Search for the cell housing the specified text and yield its [X, Y] center coordinate. 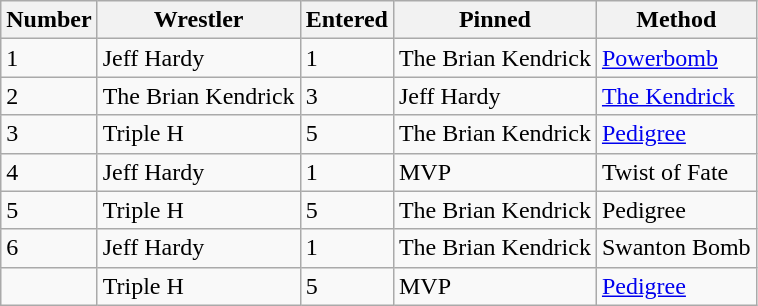
Method [676, 20]
Pinned [494, 20]
Number [49, 20]
Wrestler [198, 20]
2 [49, 96]
The Kendrick [676, 96]
Powerbomb [676, 58]
4 [49, 172]
Swanton Bomb [676, 248]
Entered [346, 20]
Twist of Fate [676, 172]
6 [49, 248]
